Identify which cell holds the provided text, then report its (x, y) central coordinate. 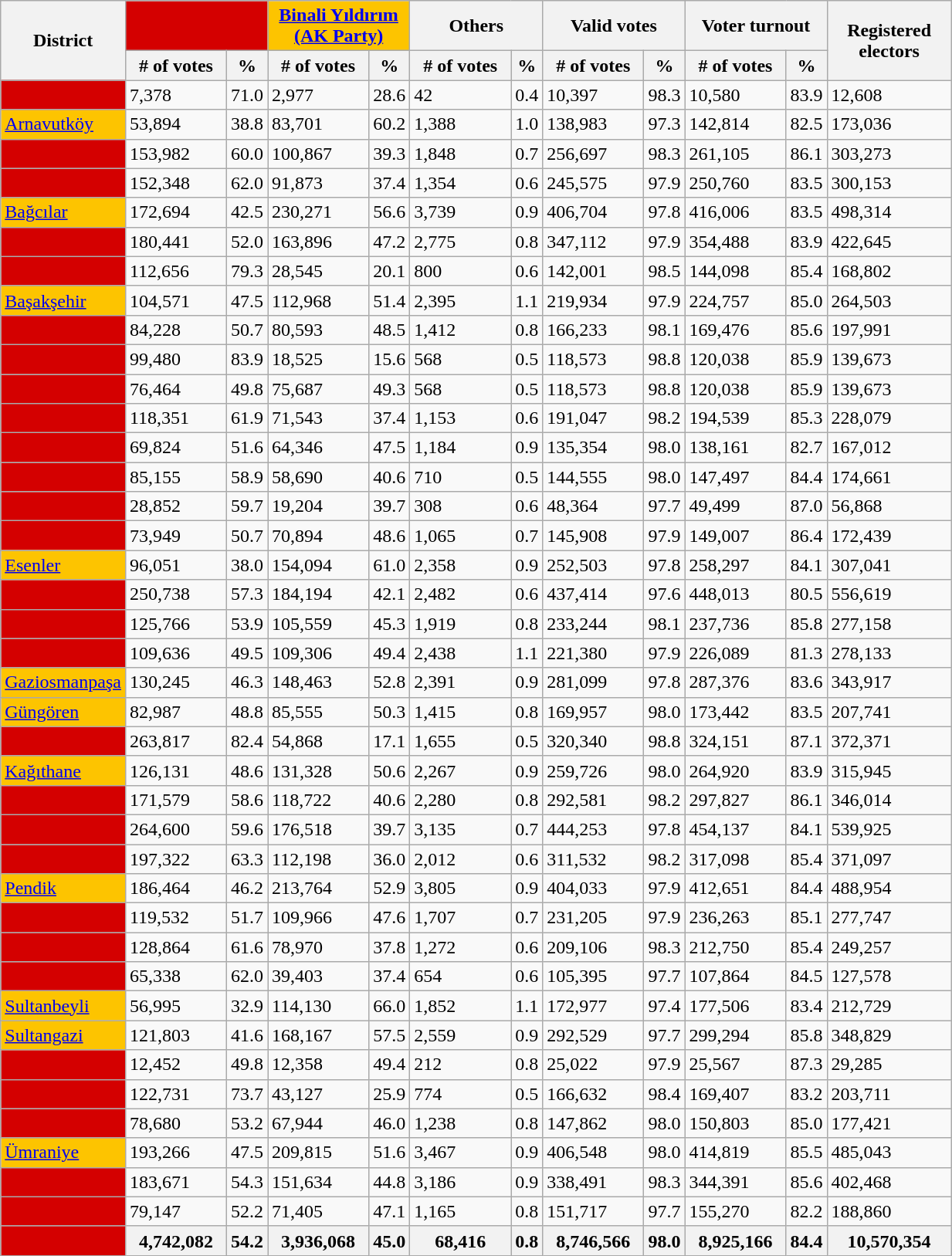
317,098 (735, 859)
44.8 (389, 1182)
237,736 (735, 624)
3,805 (460, 889)
83.2 (806, 1094)
488,954 (889, 889)
308 (460, 506)
245,575 (593, 183)
277,158 (889, 624)
406,548 (593, 1153)
437,414 (593, 594)
Başakşehir (63, 300)
Gaziosmanpaşa (63, 682)
444,253 (593, 829)
84,228 (176, 330)
1,238 (460, 1123)
348,829 (889, 1035)
56,868 (889, 506)
402,468 (889, 1182)
29,285 (889, 1065)
135,354 (593, 448)
50.6 (389, 770)
236,263 (735, 918)
118,351 (176, 418)
324,151 (735, 741)
177,421 (889, 1123)
4,742,082 (176, 1241)
56,995 (176, 1006)
147,497 (735, 477)
Registered electors (889, 40)
127,578 (889, 977)
52.8 (389, 682)
109,966 (318, 918)
259,726 (593, 770)
19,204 (318, 506)
91,873 (318, 183)
87.3 (806, 1065)
1,415 (460, 712)
252,503 (593, 565)
166,233 (593, 330)
66.0 (389, 1006)
41.6 (247, 1035)
147,862 (593, 1123)
2,438 (460, 653)
1,707 (460, 918)
188,860 (889, 1211)
138,983 (593, 124)
76,464 (176, 388)
2,358 (460, 565)
12,608 (889, 95)
71.0 (247, 95)
47.2 (389, 242)
Voter turnout (756, 26)
197,991 (889, 330)
45.0 (389, 1241)
112,968 (318, 300)
47.1 (389, 1211)
57.3 (247, 594)
97.4 (664, 1006)
87.0 (806, 506)
54.2 (247, 1241)
3,186 (460, 1182)
39.3 (389, 154)
203,711 (889, 1094)
51.7 (247, 918)
219,934 (593, 300)
79.3 (247, 271)
50.3 (389, 712)
191,047 (593, 418)
98.4 (664, 1094)
406,704 (593, 212)
173,036 (889, 124)
39,403 (318, 977)
1,184 (460, 448)
84.5 (806, 977)
250,738 (176, 594)
83.4 (806, 1006)
61.9 (247, 418)
100,867 (318, 154)
126,131 (176, 770)
184,194 (318, 594)
264,600 (176, 829)
166,632 (593, 1094)
69,824 (176, 448)
85.1 (806, 918)
49.3 (389, 388)
54.3 (247, 1182)
320,340 (593, 741)
86.4 (806, 536)
58.9 (247, 477)
168,802 (889, 271)
17.1 (389, 741)
1,354 (460, 183)
58.6 (247, 800)
12,452 (176, 1065)
281,099 (593, 682)
338,491 (593, 1182)
Sultangazi (63, 1035)
354,488 (735, 242)
25,567 (735, 1065)
65,338 (176, 977)
2,280 (460, 800)
221,380 (593, 653)
37.8 (389, 947)
71,405 (318, 1211)
154,094 (318, 565)
46.2 (247, 889)
83.6 (806, 682)
1,272 (460, 947)
97.3 (664, 124)
710 (460, 477)
42.1 (389, 594)
0.4 (527, 95)
105,395 (593, 977)
80.5 (806, 594)
Kağıthane (63, 770)
61.6 (247, 947)
82.4 (247, 741)
51.4 (389, 300)
800 (460, 271)
212,750 (735, 947)
82.7 (806, 448)
District (63, 40)
52.2 (247, 1211)
48.8 (247, 712)
172,977 (593, 1006)
121,803 (176, 1035)
20.1 (389, 271)
144,555 (593, 477)
63.3 (247, 859)
85,155 (176, 477)
38.0 (247, 565)
43,127 (318, 1094)
80,593 (318, 330)
277,747 (889, 918)
193,266 (176, 1153)
3,739 (460, 212)
112,198 (318, 859)
151,717 (593, 1211)
105,559 (318, 624)
416,006 (735, 212)
149,007 (735, 536)
186,464 (176, 889)
107,864 (735, 977)
539,925 (889, 829)
Binali Yıldırım (AK Party) (339, 26)
2,391 (460, 682)
207,741 (889, 712)
2,267 (460, 770)
138,161 (735, 448)
1,848 (460, 154)
177,506 (735, 1006)
Ümraniye (63, 1153)
Esenler (63, 565)
96,051 (176, 565)
1,852 (460, 1006)
79,147 (176, 1211)
87.1 (806, 741)
67,944 (318, 1123)
2,482 (460, 594)
194,539 (735, 418)
15.6 (389, 359)
343,917 (889, 682)
49,499 (735, 506)
212 (460, 1065)
85.3 (806, 418)
292,581 (593, 800)
485,043 (889, 1153)
180,441 (176, 242)
112,656 (176, 271)
109,636 (176, 653)
278,133 (889, 653)
82.5 (806, 124)
228,079 (889, 418)
303,273 (889, 154)
59.6 (247, 829)
144,098 (735, 271)
153,982 (176, 154)
422,645 (889, 242)
109,306 (318, 653)
556,619 (889, 594)
173,442 (735, 712)
1,388 (460, 124)
64,346 (318, 448)
71,543 (318, 418)
414,819 (735, 1153)
148,463 (318, 682)
145,908 (593, 536)
226,089 (735, 653)
97.6 (664, 594)
53.2 (247, 1123)
163,896 (318, 242)
78,680 (176, 1123)
53.9 (247, 624)
3,467 (460, 1153)
212,729 (889, 1006)
213,764 (318, 889)
448,013 (735, 594)
68,416 (460, 1241)
287,376 (735, 682)
Bağcılar (63, 212)
73,949 (176, 536)
3,936,068 (318, 1241)
99,480 (176, 359)
2,395 (460, 300)
412,651 (735, 889)
150,803 (735, 1123)
60.0 (247, 154)
209,106 (593, 947)
169,957 (593, 712)
261,105 (735, 154)
130,245 (176, 682)
233,244 (593, 624)
315,945 (889, 770)
169,407 (735, 1094)
264,503 (889, 300)
28.6 (389, 95)
42.5 (247, 212)
344,391 (735, 1182)
169,476 (735, 330)
56.6 (389, 212)
231,205 (593, 918)
28,545 (318, 271)
172,694 (176, 212)
654 (460, 977)
1,412 (460, 330)
256,697 (593, 154)
52.0 (247, 242)
3,135 (460, 829)
152,348 (176, 183)
78,970 (318, 947)
70,894 (318, 536)
104,571 (176, 300)
18,525 (318, 359)
48.5 (389, 330)
82,987 (176, 712)
224,757 (735, 300)
81.3 (806, 653)
128,864 (176, 947)
73.7 (247, 1094)
1,655 (460, 741)
498,314 (889, 212)
372,371 (889, 741)
75,687 (318, 388)
28,852 (176, 506)
46.0 (389, 1123)
174,661 (889, 477)
311,532 (593, 859)
85.5 (806, 1153)
25.9 (389, 1094)
32.9 (247, 1006)
300,153 (889, 183)
10,570,354 (889, 1241)
46.3 (247, 682)
8,925,166 (735, 1241)
1,153 (460, 418)
774 (460, 1094)
58,690 (318, 477)
2,977 (318, 95)
122,731 (176, 1094)
47.6 (389, 918)
98.5 (664, 271)
1,165 (460, 1211)
264,920 (735, 770)
230,271 (318, 212)
54,868 (318, 741)
209,815 (318, 1153)
8,746,566 (593, 1241)
Others (476, 26)
1,065 (460, 536)
118,722 (318, 800)
125,766 (176, 624)
2,012 (460, 859)
155,270 (735, 1211)
48,364 (593, 506)
249,257 (889, 947)
12,358 (318, 1065)
25,022 (593, 1065)
42 (460, 95)
142,001 (593, 271)
85,555 (318, 712)
2,775 (460, 242)
83,701 (318, 124)
172,439 (889, 536)
Güngören (63, 712)
Pendik (63, 889)
Arnavutköy (63, 124)
168,167 (318, 1035)
197,322 (176, 859)
Valid votes (614, 26)
347,112 (593, 242)
7,378 (176, 95)
167,012 (889, 448)
346,014 (889, 800)
454,137 (735, 829)
10,580 (735, 95)
59.7 (247, 506)
52.9 (389, 889)
57.5 (389, 1035)
183,671 (176, 1182)
Sultanbeyli (63, 1006)
10,397 (593, 95)
151,634 (318, 1182)
38.8 (247, 124)
119,532 (176, 918)
307,041 (889, 565)
82.2 (806, 1211)
1.0 (527, 124)
176,518 (318, 829)
2,559 (460, 1035)
114,130 (318, 1006)
142,814 (735, 124)
297,827 (735, 800)
250,760 (735, 183)
1,919 (460, 624)
131,328 (318, 770)
61.0 (389, 565)
171,579 (176, 800)
404,033 (593, 889)
36.0 (389, 859)
292,529 (593, 1035)
49.5 (247, 653)
53,894 (176, 124)
263,817 (176, 741)
299,294 (735, 1035)
371,097 (889, 859)
60.2 (389, 124)
45.3 (389, 624)
258,297 (735, 565)
